Find where the given text appears and provide that cell's center as [x, y] coordinate. 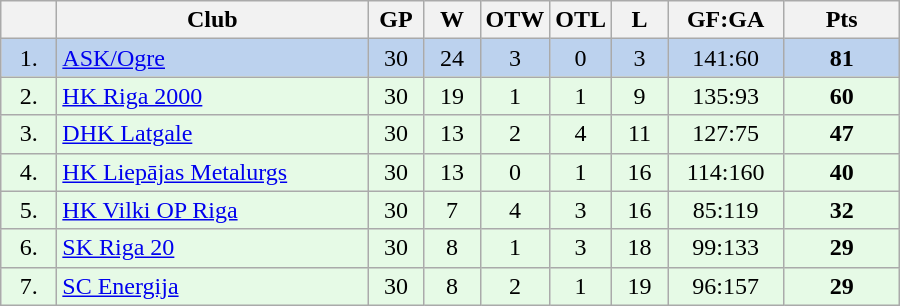
11 [640, 134]
96:157 [726, 286]
85:119 [726, 210]
SK Riga 20 [212, 248]
9 [640, 96]
6. [29, 248]
HK Riga 2000 [212, 96]
114:160 [726, 172]
SC Energija [212, 286]
135:93 [726, 96]
Pts [842, 20]
3. [29, 134]
18 [640, 248]
32 [842, 210]
2. [29, 96]
OTL [581, 20]
60 [842, 96]
47 [842, 134]
HK Vilki OP Riga [212, 210]
99:133 [726, 248]
24 [452, 58]
7 [452, 210]
127:75 [726, 134]
4. [29, 172]
5. [29, 210]
OTW [515, 20]
7. [29, 286]
81 [842, 58]
DHK Latgale [212, 134]
141:60 [726, 58]
W [452, 20]
GF:GA [726, 20]
40 [842, 172]
ASK/Ogre [212, 58]
GP [396, 20]
HK Liepājas Metalurgs [212, 172]
Club [212, 20]
L [640, 20]
1. [29, 58]
